Pinpoint the cell where the given text exists, returning its [x, y] midpoint coordinate. 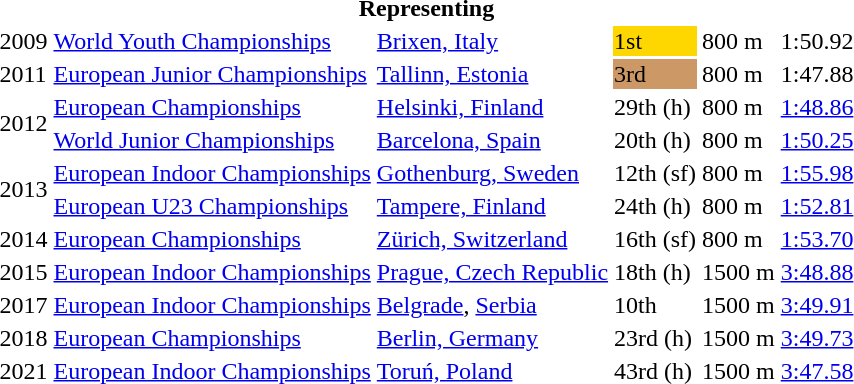
18th (h) [656, 272]
World Youth Championships [212, 41]
1st [656, 41]
20th (h) [656, 140]
Prague, Czech Republic [492, 272]
Zürich, Switzerland [492, 239]
European Junior Championships [212, 74]
Gothenburg, Sweden [492, 173]
12th (sf) [656, 173]
Brixen, Italy [492, 41]
European U23 Championships [212, 206]
Helsinki, Finland [492, 107]
Belgrade, Serbia [492, 305]
23rd (h) [656, 338]
10th [656, 305]
16th (sf) [656, 239]
World Junior Championships [212, 140]
29th (h) [656, 107]
Tallinn, Estonia [492, 74]
Barcelona, Spain [492, 140]
Berlin, Germany [492, 338]
24th (h) [656, 206]
3rd [656, 74]
Tampere, Finland [492, 206]
